Locate the cell with the specified text and output its (X, Y) center coordinate. 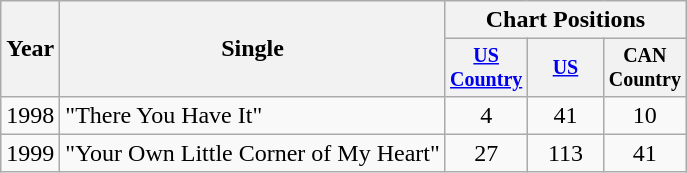
Single (253, 49)
Year (30, 49)
US Country (486, 68)
4 (486, 115)
1998 (30, 115)
CAN Country (645, 68)
"Your Own Little Corner of My Heart" (253, 153)
113 (566, 153)
Chart Positions (565, 20)
US (566, 68)
"There You Have It" (253, 115)
10 (645, 115)
1999 (30, 153)
27 (486, 153)
